Detect which cell encompasses the target text, then output its [x, y] center coordinate. 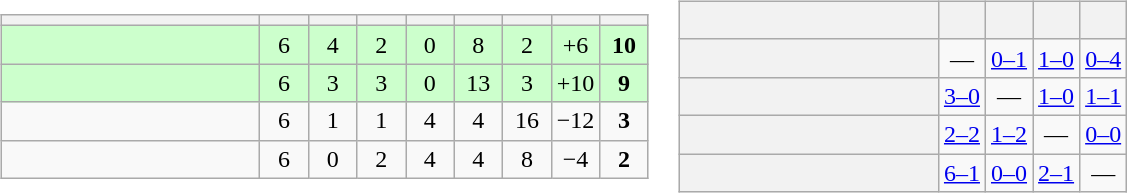
10 [624, 45]
13 [478, 83]
16 [528, 121]
2–2 [962, 134]
1–1 [1104, 96]
0–1 [1008, 58]
1–2 [1008, 134]
0–4 [1104, 58]
−12 [576, 121]
+10 [576, 83]
+6 [576, 45]
3–0 [962, 96]
−4 [576, 159]
2–1 [1056, 173]
6–1 [962, 173]
9 [624, 83]
